Return the (X, Y) coordinate for the center point of the cell that contains the specified text.  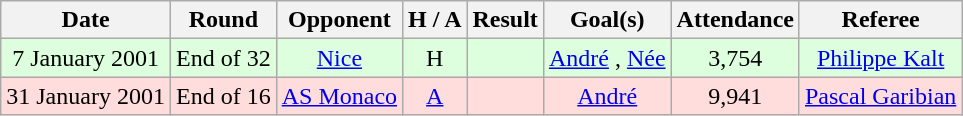
Referee (880, 20)
Date (86, 20)
Philippe Kalt (880, 58)
Opponent (339, 20)
André (607, 96)
End of 32 (223, 58)
31 January 2001 (86, 96)
A (435, 96)
9,941 (735, 96)
Goal(s) (607, 20)
3,754 (735, 58)
7 January 2001 (86, 58)
Result (505, 20)
H (435, 58)
André , Née (607, 58)
End of 16 (223, 96)
Pascal Garibian (880, 96)
Nice (339, 58)
AS Monaco (339, 96)
H / A (435, 20)
Round (223, 20)
Attendance (735, 20)
